Provide the [x, y] coordinate of the cell's center where the given text is located.  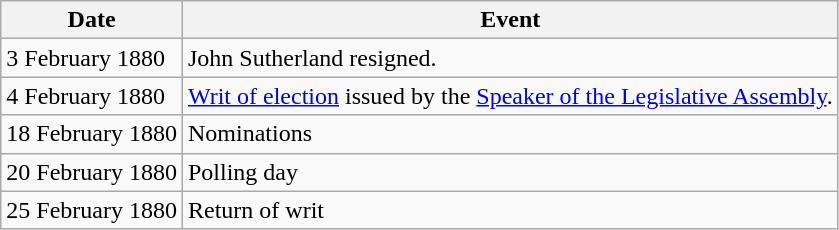
Nominations [510, 134]
Writ of election issued by the Speaker of the Legislative Assembly. [510, 96]
John Sutherland resigned. [510, 58]
18 February 1880 [92, 134]
4 February 1880 [92, 96]
Return of writ [510, 210]
25 February 1880 [92, 210]
20 February 1880 [92, 172]
Polling day [510, 172]
Date [92, 20]
Event [510, 20]
3 February 1880 [92, 58]
